From the cell containing the given text, extract its center point as [X, Y] coordinate. 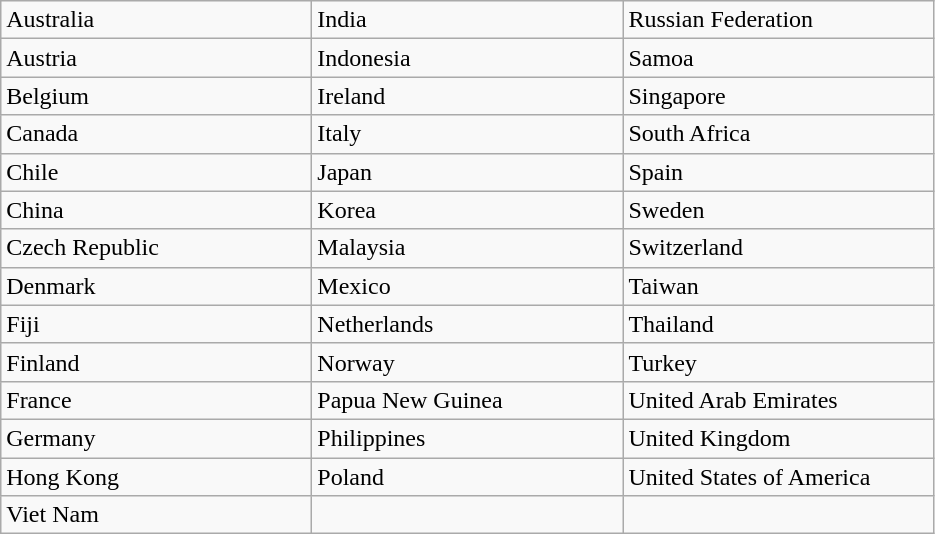
Thailand [778, 324]
India [468, 20]
Norway [468, 362]
Philippines [468, 438]
Ireland [468, 96]
Canada [156, 134]
Belgium [156, 96]
Singapore [778, 96]
Sweden [778, 210]
Germany [156, 438]
Samoa [778, 58]
Indonesia [468, 58]
Korea [468, 210]
Hong Kong [156, 477]
Italy [468, 134]
Denmark [156, 286]
China [156, 210]
Austria [156, 58]
Russian Federation [778, 20]
France [156, 400]
Czech Republic [156, 248]
United Arab Emirates [778, 400]
Turkey [778, 362]
Mexico [468, 286]
Fiji [156, 324]
United Kingdom [778, 438]
United States of America [778, 477]
Taiwan [778, 286]
Japan [468, 172]
South Africa [778, 134]
Viet Nam [156, 515]
Chile [156, 172]
Malaysia [468, 248]
Spain [778, 172]
Papua New Guinea [468, 400]
Poland [468, 477]
Finland [156, 362]
Australia [156, 20]
Switzerland [778, 248]
Netherlands [468, 324]
